Extract the (x, y) coordinate from the center of the cell holding the provided text.  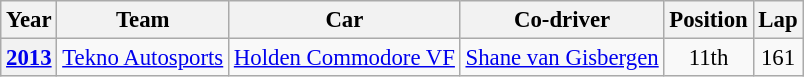
161 (778, 58)
2013 (29, 58)
Year (29, 20)
Car (345, 20)
Co-driver (562, 20)
Lap (778, 20)
Tekno Autosports (143, 58)
Holden Commodore VF (345, 58)
Team (143, 20)
Shane van Gisbergen (562, 58)
11th (708, 58)
Position (708, 20)
